Capture the cell that displays the provided text and extract its [x, y] central coordinate. 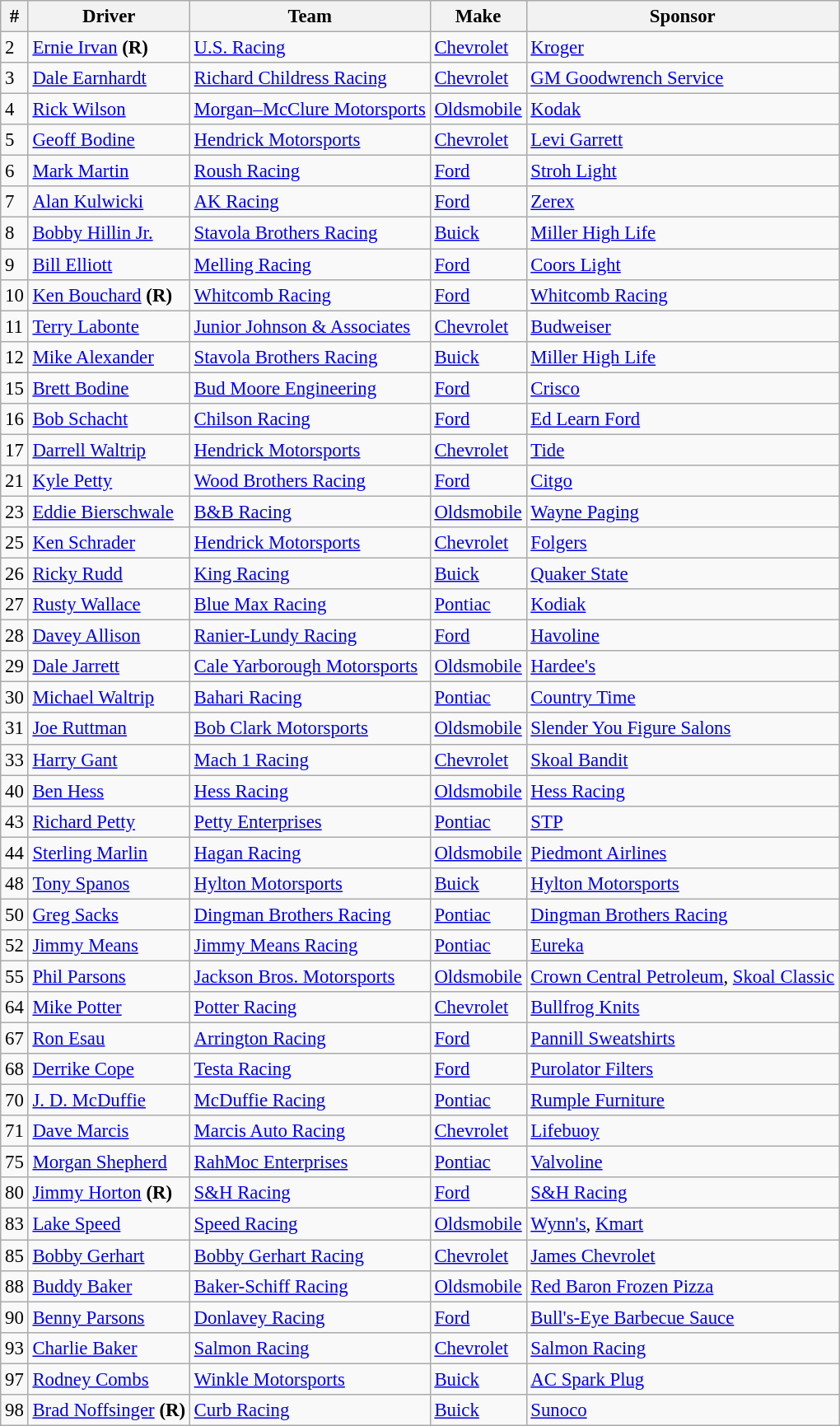
7 [15, 202]
Alan Kulwicki [109, 202]
15 [15, 388]
Bull's-Eye Barbecue Sauce [683, 1317]
27 [15, 605]
Sunoco [683, 1410]
Kodiak [683, 605]
8 [15, 233]
Mach 1 Racing [310, 760]
10 [15, 295]
Pannill Sweatshirts [683, 1039]
23 [15, 512]
12 [15, 357]
85 [15, 1255]
67 [15, 1039]
Kroger [683, 48]
Bobby Gerhart [109, 1255]
Piedmont Airlines [683, 853]
Brad Noffsinger (R) [109, 1410]
Slender You Figure Salons [683, 729]
Chilson Racing [310, 419]
11 [15, 326]
Folgers [683, 543]
80 [15, 1194]
Curb Racing [310, 1410]
Charlie Baker [109, 1348]
83 [15, 1224]
71 [15, 1131]
Roush Racing [310, 171]
Ricky Rudd [109, 574]
Ben Hess [109, 791]
25 [15, 543]
Petty Enterprises [310, 821]
Hagan Racing [310, 853]
26 [15, 574]
90 [15, 1317]
# [15, 16]
Wayne Paging [683, 512]
Ed Learn Ford [683, 419]
Zerex [683, 202]
21 [15, 481]
Donlavey Racing [310, 1317]
6 [15, 171]
Blue Max Racing [310, 605]
17 [15, 450]
Tide [683, 450]
Rumple Furniture [683, 1101]
Levi Garrett [683, 140]
Darrell Waltrip [109, 450]
5 [15, 140]
Bullfrog Knits [683, 1008]
Ken Schrader [109, 543]
75 [15, 1162]
Hardee's [683, 666]
31 [15, 729]
J. D. McDuffie [109, 1101]
Baker-Schiff Racing [310, 1286]
52 [15, 946]
Derrike Cope [109, 1069]
Lifebuoy [683, 1131]
Mike Potter [109, 1008]
Ron Esau [109, 1039]
Ken Bouchard (R) [109, 295]
Brett Bodine [109, 388]
Speed Racing [310, 1224]
64 [15, 1008]
Joe Ruttman [109, 729]
Rick Wilson [109, 110]
Mike Alexander [109, 357]
40 [15, 791]
Dale Jarrett [109, 666]
Greg Sacks [109, 914]
Davey Allison [109, 636]
Eureka [683, 946]
Morgan Shepherd [109, 1162]
Dave Marcis [109, 1131]
43 [15, 821]
Red Baron Frozen Pizza [683, 1286]
Geoff Bodine [109, 140]
Jackson Bros. Motorsports [310, 976]
Cale Yarborough Motorsports [310, 666]
Marcis Auto Racing [310, 1131]
Driver [109, 16]
Morgan–McClure Motorsports [310, 110]
B&B Racing [310, 512]
Rusty Wallace [109, 605]
Rodney Combs [109, 1379]
GM Goodwrench Service [683, 78]
2 [15, 48]
Havoline [683, 636]
Bobby Gerhart Racing [310, 1255]
33 [15, 760]
4 [15, 110]
RahMoc Enterprises [310, 1162]
88 [15, 1286]
James Chevrolet [683, 1255]
Mark Martin [109, 171]
Kodak [683, 110]
93 [15, 1348]
68 [15, 1069]
Team [310, 16]
Testa Racing [310, 1069]
48 [15, 884]
AC Spark Plug [683, 1379]
Citgo [683, 481]
50 [15, 914]
Melling Racing [310, 264]
Richard Petty [109, 821]
Purolator Filters [683, 1069]
Sterling Marlin [109, 853]
Potter Racing [310, 1008]
Dale Earnhardt [109, 78]
Richard Childress Racing [310, 78]
Sponsor [683, 16]
Terry Labonte [109, 326]
Crown Central Petroleum, Skoal Classic [683, 976]
Coors Light [683, 264]
McDuffie Racing [310, 1101]
16 [15, 419]
Bud Moore Engineering [310, 388]
Junior Johnson & Associates [310, 326]
Arrington Racing [310, 1039]
Country Time [683, 698]
Eddie Bierschwale [109, 512]
98 [15, 1410]
Michael Waltrip [109, 698]
Quaker State [683, 574]
U.S. Racing [310, 48]
STP [683, 821]
Bill Elliott [109, 264]
70 [15, 1101]
Skoal Bandit [683, 760]
Bobby Hillin Jr. [109, 233]
Jimmy Horton (R) [109, 1194]
3 [15, 78]
Harry Gant [109, 760]
Ranier-Lundy Racing [310, 636]
Ernie Irvan (R) [109, 48]
Tony Spanos [109, 884]
97 [15, 1379]
King Racing [310, 574]
Jimmy Means [109, 946]
29 [15, 666]
Crisco [683, 388]
AK Racing [310, 202]
Valvoline [683, 1162]
55 [15, 976]
Benny Parsons [109, 1317]
Jimmy Means Racing [310, 946]
Wynn's, Kmart [683, 1224]
28 [15, 636]
9 [15, 264]
Wood Brothers Racing [310, 481]
Bob Clark Motorsports [310, 729]
Phil Parsons [109, 976]
Kyle Petty [109, 481]
Stroh Light [683, 171]
Bahari Racing [310, 698]
44 [15, 853]
Make [478, 16]
Bob Schacht [109, 419]
Budweiser [683, 326]
Winkle Motorsports [310, 1379]
30 [15, 698]
Buddy Baker [109, 1286]
Lake Speed [109, 1224]
